Output the (X, Y) coordinate of the center of the cell containing the given text.  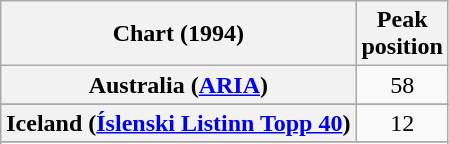
58 (402, 85)
Iceland (Íslenski Listinn Topp 40) (178, 123)
12 (402, 123)
Peakposition (402, 34)
Australia (ARIA) (178, 85)
Chart (1994) (178, 34)
